For the text-containing cell, return its midpoint in [x, y] coordinate format. 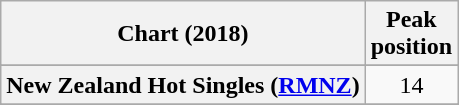
Peakposition [411, 34]
New Zealand Hot Singles (RMNZ) [183, 85]
Chart (2018) [183, 34]
14 [411, 85]
